Find where the given text appears and provide that cell's center as (x, y) coordinate. 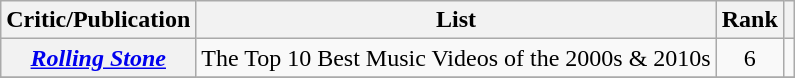
The Top 10 Best Music Videos of the 2000s & 2010s (456, 58)
Rank (750, 20)
List (456, 20)
Rolling Stone (98, 58)
6 (750, 58)
Critic/Publication (98, 20)
